Pinpoint the cell where the given text exists, returning its [x, y] midpoint coordinate. 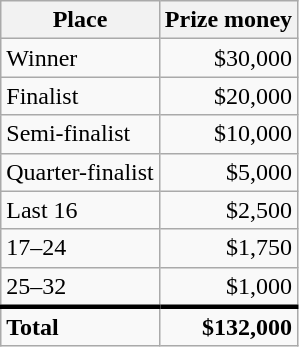
$1,750 [228, 248]
Last 16 [80, 210]
$1,000 [228, 287]
Prize money [228, 20]
$20,000 [228, 96]
Winner [80, 58]
$132,000 [228, 327]
$30,000 [228, 58]
Place [80, 20]
Semi-finalist [80, 134]
Quarter-finalist [80, 172]
$2,500 [228, 210]
$5,000 [228, 172]
Finalist [80, 96]
Total [80, 327]
17–24 [80, 248]
$10,000 [228, 134]
25–32 [80, 287]
